Capture the cell that displays the provided text and extract its (X, Y) central coordinate. 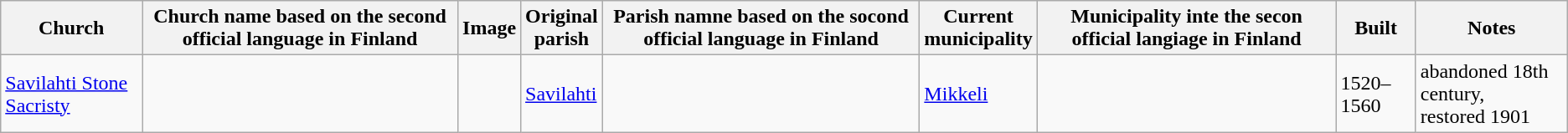
Current municipality (978, 28)
Mikkeli (978, 94)
Parish namne based on the socond official language in Finland (761, 28)
abandoned 18th century, restored 1901 (1491, 94)
Original parish (562, 28)
Church (72, 28)
Savilahti (562, 94)
Image (489, 28)
Built (1375, 28)
Church name based on the second official language in Finland (300, 28)
1520–1560 (1375, 94)
Municipality inte the secon official langiage in Finland (1186, 28)
Notes (1491, 28)
Savilahti Stone Sacristy (72, 94)
